Capture the cell that displays the provided text and extract its (x, y) central coordinate. 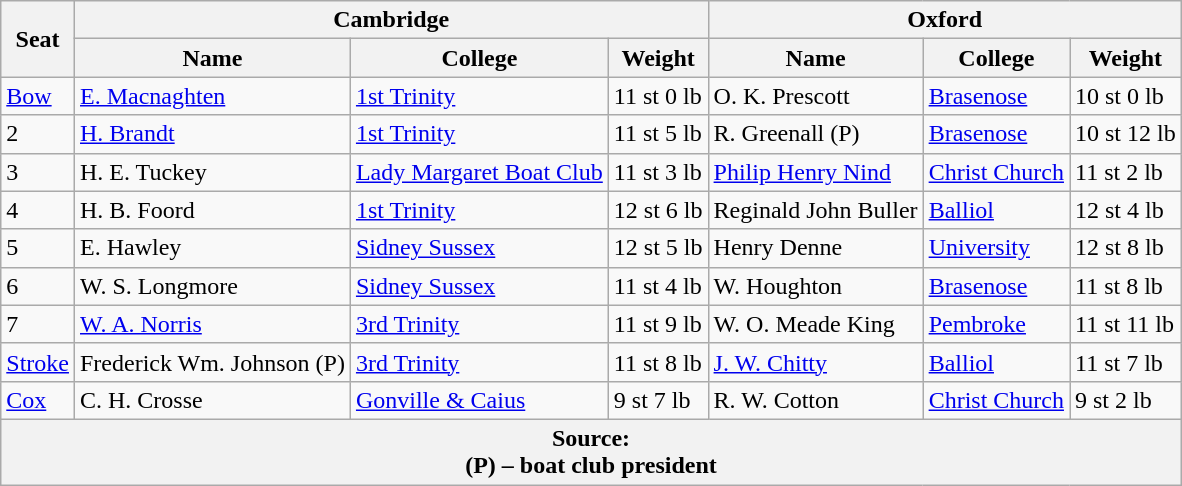
W. A. Norris (212, 324)
11 st 7 lb (1126, 362)
E. Macnaghten (212, 96)
Cox (38, 400)
J. W. Chitty (816, 362)
H. Brandt (212, 134)
W. Houghton (816, 286)
Henry Denne (816, 248)
11 st 11 lb (1126, 324)
R. Greenall (P) (816, 134)
Reginald John Buller (816, 210)
Source:(P) – boat club president (591, 452)
Pembroke (996, 324)
12 st 6 lb (658, 210)
11 st 2 lb (1126, 172)
Bow (38, 96)
W. S. Longmore (212, 286)
H. E. Tuckey (212, 172)
University (996, 248)
9 st 2 lb (1126, 400)
10 st 0 lb (1126, 96)
Gonville & Caius (479, 400)
Stroke (38, 362)
Oxford (944, 20)
Frederick Wm. Johnson (P) (212, 362)
O. K. Prescott (816, 96)
Cambridge (391, 20)
H. B. Foord (212, 210)
7 (38, 324)
Philip Henry Nind (816, 172)
Seat (38, 39)
5 (38, 248)
C. H. Crosse (212, 400)
3 (38, 172)
E. Hawley (212, 248)
9 st 7 lb (658, 400)
2 (38, 134)
W. O. Meade King (816, 324)
6 (38, 286)
Lady Margaret Boat Club (479, 172)
12 st 8 lb (1126, 248)
12 st 5 lb (658, 248)
R. W. Cotton (816, 400)
12 st 4 lb (1126, 210)
11 st 3 lb (658, 172)
4 (38, 210)
11 st 9 lb (658, 324)
11 st 5 lb (658, 134)
11 st 0 lb (658, 96)
10 st 12 lb (1126, 134)
11 st 4 lb (658, 286)
